Capture the cell that displays the provided text and extract its (x, y) central coordinate. 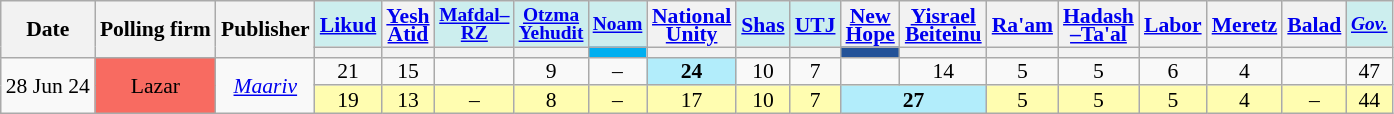
21 (348, 71)
Shas (762, 24)
14 (944, 71)
13 (408, 100)
Maariv (266, 85)
NewHope (870, 24)
UTJ (816, 24)
Polling firm (156, 29)
Publisher (266, 29)
OtzmaYehudit (551, 24)
17 (692, 100)
Balad (1314, 24)
9 (551, 71)
Gov. (1369, 24)
6 (1173, 71)
8 (551, 100)
Date (48, 29)
24 (692, 71)
YeshAtid (408, 24)
15 (408, 71)
Labor (1173, 24)
YisraelBeiteinu (944, 24)
Noam (618, 24)
Lazar (156, 85)
28 Jun 24 (48, 85)
Ra'am (1022, 24)
47 (1369, 71)
NationalUnity (692, 24)
Hadash–Ta'al (1098, 24)
44 (1369, 100)
27 (914, 100)
Meretz (1245, 24)
Likud (348, 24)
Mafdal–RZ (474, 24)
19 (348, 100)
